Extract the (x, y) coordinate from the center of the cell holding the provided text.  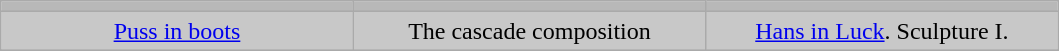
Hans in Luck. Sculpture I. (882, 31)
The cascade composition (529, 31)
Puss in boots (177, 31)
